For the text-containing cell, return its midpoint in [x, y] coordinate format. 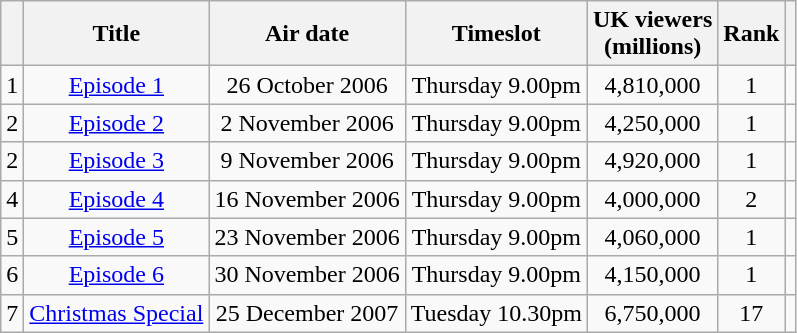
4,920,000 [652, 161]
Title [116, 34]
Air date [307, 34]
5 [12, 237]
Timeslot [496, 34]
4,810,000 [652, 85]
4,250,000 [652, 123]
25 December 2007 [307, 313]
Rank [752, 34]
4,150,000 [652, 275]
23 November 2006 [307, 237]
4 [12, 199]
30 November 2006 [307, 275]
Episode 1 [116, 85]
9 November 2006 [307, 161]
UK viewers(millions) [652, 34]
Episode 3 [116, 161]
Christmas Special [116, 313]
6,750,000 [652, 313]
26 October 2006 [307, 85]
Episode 6 [116, 275]
Episode 2 [116, 123]
Tuesday 10.30pm [496, 313]
4,060,000 [652, 237]
Episode 5 [116, 237]
4,000,000 [652, 199]
7 [12, 313]
6 [12, 275]
2 November 2006 [307, 123]
17 [752, 313]
Episode 4 [116, 199]
16 November 2006 [307, 199]
